Capture the cell that displays the provided text and extract its [X, Y] central coordinate. 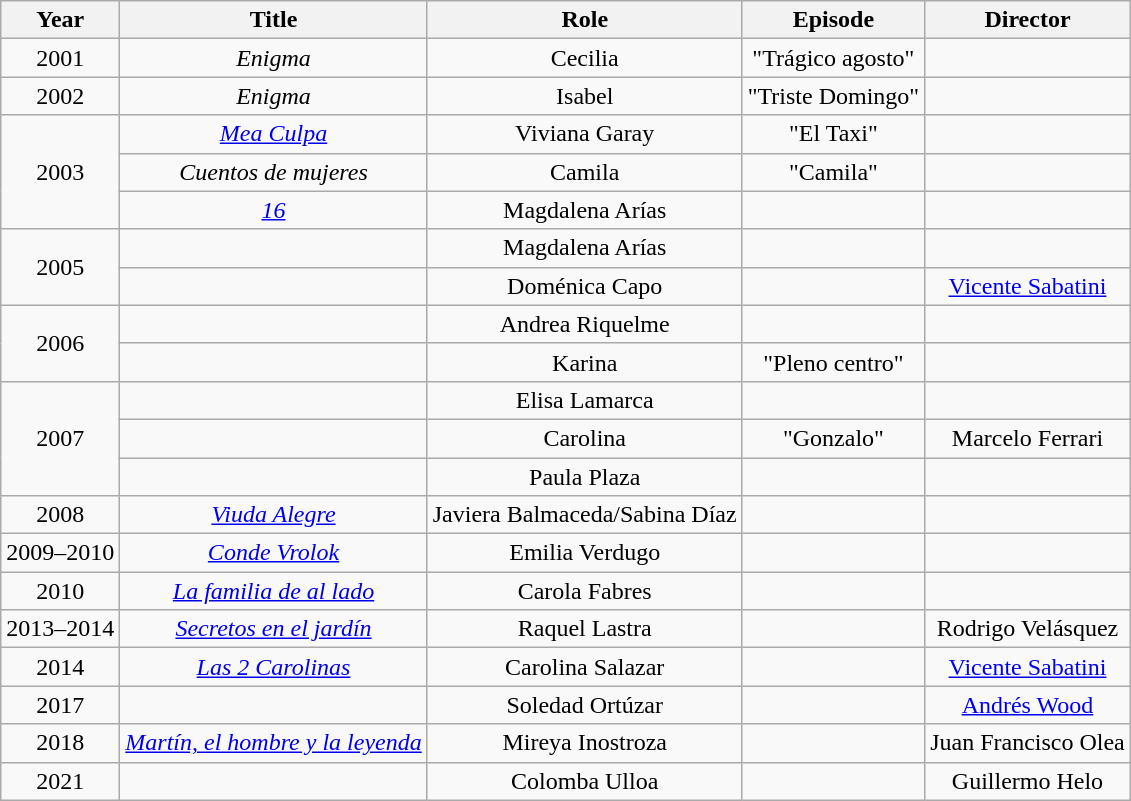
Director [1028, 20]
Raquel Lastra [584, 629]
Andrés Wood [1028, 705]
"Gonzalo" [833, 438]
"El Taxi" [833, 134]
2008 [60, 515]
Isabel [584, 96]
2013–2014 [60, 629]
2007 [60, 438]
Javiera Balmaceda/Sabina Díaz [584, 515]
Guillermo Helo [1028, 781]
Martín, el hombre y la leyenda [274, 743]
Carola Fabres [584, 591]
Doménica Capo [584, 286]
2009–2010 [60, 553]
Marcelo Ferrari [1028, 438]
Las 2 Carolinas [274, 667]
Andrea Riquelme [584, 324]
Year [60, 20]
"Triste Domingo" [833, 96]
Secretos en el jardín [274, 629]
2017 [60, 705]
Mea Culpa [274, 134]
Carolina Salazar [584, 667]
Colomba Ulloa [584, 781]
Conde Vrolok [274, 553]
La familia de al lado [274, 591]
2014 [60, 667]
16 [274, 210]
2018 [60, 743]
Cuentos de mujeres [274, 172]
Soledad Ortúzar [584, 705]
Episode [833, 20]
2003 [60, 172]
2010 [60, 591]
2021 [60, 781]
Carolina [584, 438]
Role [584, 20]
"Pleno centro" [833, 362]
Title [274, 20]
Juan Francisco Olea [1028, 743]
Mireya Inostroza [584, 743]
2005 [60, 267]
Camila [584, 172]
Karina [584, 362]
Rodrigo Velásquez [1028, 629]
2006 [60, 343]
Elisa Lamarca [584, 400]
Cecilia [584, 58]
"Trágico agosto" [833, 58]
"Camila" [833, 172]
Viviana Garay [584, 134]
2002 [60, 96]
Emilia Verdugo [584, 553]
Viuda Alegre [274, 515]
2001 [60, 58]
Paula Plaza [584, 477]
